Determine the [X, Y] coordinate at the center of the cell enclosing the given text.  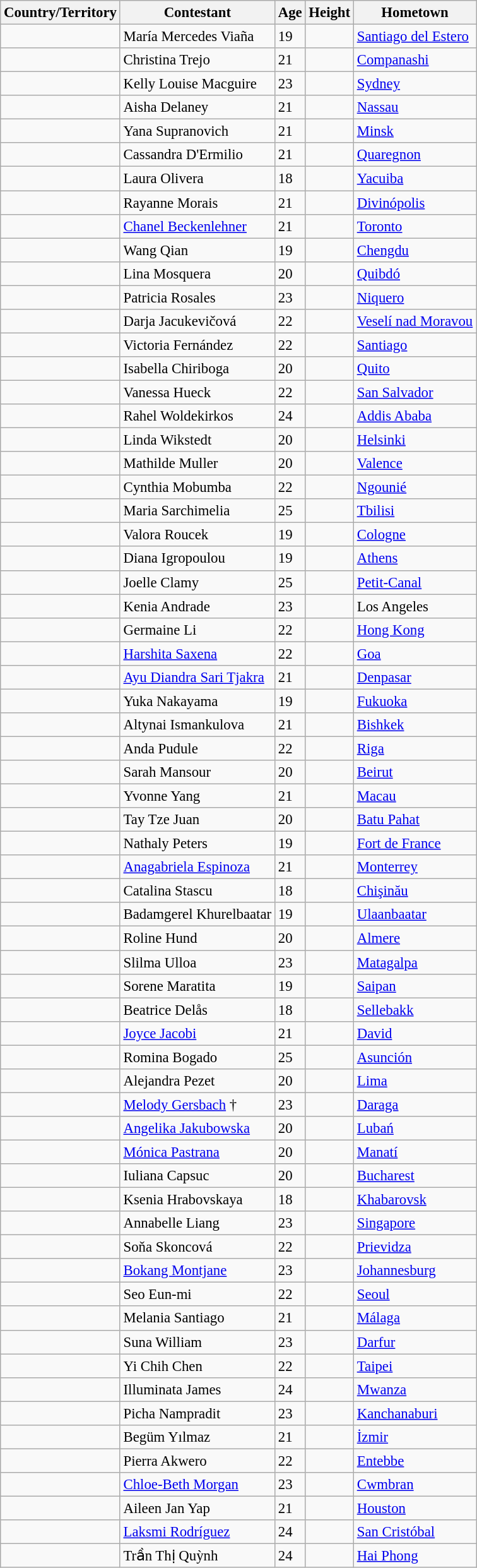
Daraga [415, 1104]
Kanchanaburi [415, 1413]
Houston [415, 1508]
Contestant [197, 13]
Laksmi Rodríguez [197, 1532]
Toronto [415, 226]
Almere [415, 938]
Santiago [415, 345]
Rayanne Morais [197, 203]
Linda Wikstedt [197, 440]
Soňa Skoncová [197, 1247]
Hong Kong [415, 630]
Fort de France [415, 844]
Bucharest [415, 1176]
Melania Santiago [197, 1319]
Mónica Pastrana [197, 1152]
Monterrey [415, 867]
Height [329, 13]
Laura Olivera [197, 179]
Nathaly Peters [197, 844]
Mwanza [415, 1389]
Ulaanbaatar [415, 915]
Sarah Mansour [197, 772]
Quaregnon [415, 155]
Darja Jacukevičová [197, 321]
Slilma Ulloa [197, 962]
Alejandra Pezet [197, 1081]
Rahel Woldekirkos [197, 416]
Catalina Stascu [197, 891]
Taipei [415, 1366]
Lubań [415, 1128]
Melody Gersbach † [197, 1104]
Bishkek [415, 725]
Picha Nampradit [197, 1413]
Suna William [197, 1342]
Illuminata James [197, 1389]
San Cristóbal [415, 1532]
Cwmbran [415, 1485]
Badamgerel Khurelbaatar [197, 915]
Johannesburg [415, 1271]
Málaga [415, 1319]
Yana Supranovich [197, 131]
Valence [415, 464]
Beatrice Delås [197, 1010]
Ayu Diandra Sari Tjakra [197, 678]
Iuliana Capsuc [197, 1176]
Age [290, 13]
Sorene Maratita [197, 986]
Begüm Yılmaz [197, 1437]
Vanessa Hueck [197, 392]
Angelika Jakubowska [197, 1128]
Aileen Jan Yap [197, 1508]
Prievidza [415, 1247]
Nassau [415, 107]
Helsinki [415, 440]
Addis Ababa [415, 416]
Romina Bogado [197, 1057]
Athens [415, 559]
Chengdu [415, 250]
Sydney [415, 84]
Joelle Clamy [197, 582]
Asunción [415, 1057]
Cassandra D'Ermilio [197, 155]
Lina Mosquera [197, 273]
Maria Sarchimelia [197, 511]
Cologne [415, 535]
Bokang Montjane [197, 1271]
Chişinău [415, 891]
Yi Chih Chen [197, 1366]
Tbilisi [415, 511]
Singapore [415, 1223]
Altynai Ismankulova [197, 725]
Valora Roucek [197, 535]
Joyce Jacobi [197, 1033]
Beirut [415, 772]
Quito [415, 369]
María Mercedes Viaña [197, 37]
Ngounié [415, 488]
Batu Pahat [415, 820]
Quibdó [415, 273]
Harshita Saxena [197, 654]
Tay Tze Juan [197, 820]
Country/Territory [61, 13]
Matagalpa [415, 962]
Kelly Louise Macguire [197, 84]
Divinópolis [415, 203]
Diana Igropoulou [197, 559]
Saipan [415, 986]
Kenia Andrade [197, 606]
Anda Pudule [197, 748]
Manatí [415, 1152]
Macau [415, 796]
Chanel Beckenlehner [197, 226]
Seo Eun-mi [197, 1295]
Santiago del Estero [415, 37]
San Salvador [415, 392]
Patricia Rosales [197, 297]
Denpasar [415, 678]
Victoria Fernández [197, 345]
Yacuiba [415, 179]
Aisha Delaney [197, 107]
Minsk [415, 131]
Cynthia Mobumba [197, 488]
Roline Hund [197, 938]
Trần Thị Quỳnh [197, 1556]
Wang Qian [197, 250]
Annabelle Liang [197, 1223]
Goa [415, 654]
Khabarovsk [415, 1200]
Mathilde Muller [197, 464]
Darfur [415, 1342]
Riga [415, 748]
Chloe-Beth Morgan [197, 1485]
Veselí nad Moravou [415, 321]
Lima [415, 1081]
Yuka Nakayama [197, 701]
Entebbe [415, 1461]
Seoul [415, 1295]
Germaine Li [197, 630]
İzmir [415, 1437]
Yvonne Yang [197, 796]
Niquero [415, 297]
Isabella Chiriboga [197, 369]
Hai Phong [415, 1556]
Sellebakk [415, 1010]
Ksenia Hrabovskaya [197, 1200]
David [415, 1033]
Pierra Akwero [197, 1461]
Companashi [415, 60]
Anagabriela Espinoza [197, 867]
Fukuoka [415, 701]
Petit-Canal [415, 582]
Los Angeles [415, 606]
Hometown [415, 13]
Christina Trejo [197, 60]
